For the text-containing cell, return its midpoint in (X, Y) coordinate format. 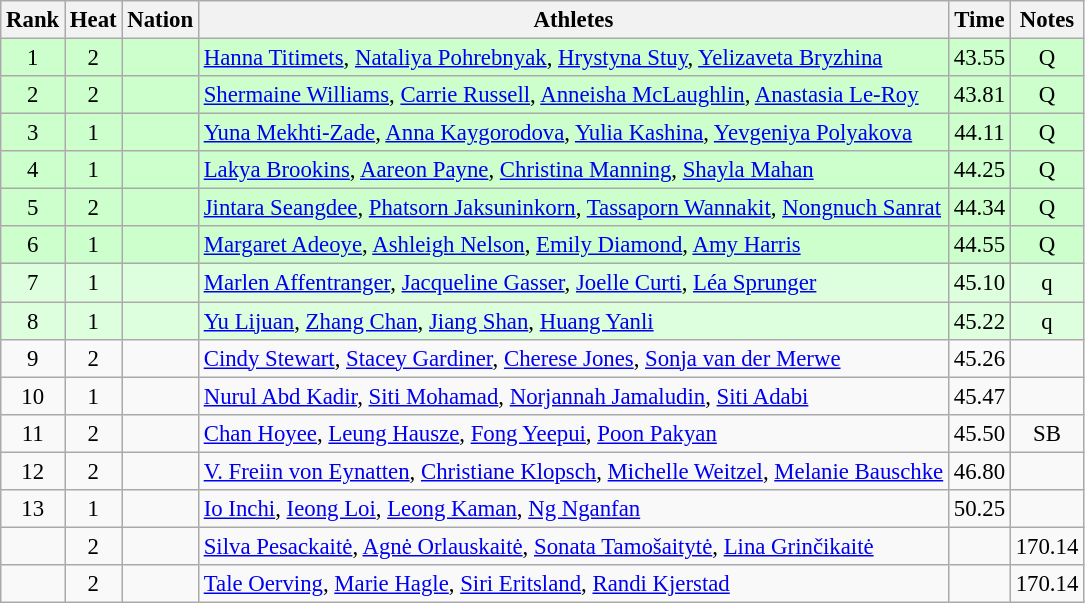
45.47 (979, 396)
Silva Pesackaitė, Agnė Orlauskaitė, Sonata Tamošaitytė, Lina Grinčikaitė (573, 546)
Rank (33, 20)
Athletes (573, 20)
44.55 (979, 245)
50.25 (979, 509)
11 (33, 433)
Hanna Titimets, Nataliya Pohrebnyak, Hrystyna Stuy, Yelizaveta Bryzhina (573, 58)
Yuna Mekhti-Zade, Anna Kaygorodova, Yulia Kashina, Yevgeniya Polyakova (573, 133)
3 (33, 133)
4 (33, 170)
Io Inchi, Ieong Loi, Leong Kaman, Ng Nganfan (573, 509)
Lakya Brookins, Aareon Payne, Christina Manning, Shayla Mahan (573, 170)
Heat (94, 20)
10 (33, 396)
Marlen Affentranger, Jacqueline Gasser, Joelle Curti, Léa Sprunger (573, 283)
Margaret Adeoye, Ashleigh Nelson, Emily Diamond, Amy Harris (573, 245)
44.11 (979, 133)
Yu Lijuan, Zhang Chan, Jiang Shan, Huang Yanli (573, 321)
43.55 (979, 58)
12 (33, 471)
Chan Hoyee, Leung Hausze, Fong Yeepui, Poon Pakyan (573, 433)
45.50 (979, 433)
44.34 (979, 208)
45.26 (979, 358)
Time (979, 20)
Notes (1046, 20)
45.22 (979, 321)
Nurul Abd Kadir, Siti Mohamad, Norjannah Jamaludin, Siti Adabi (573, 396)
13 (33, 509)
9 (33, 358)
V. Freiin von Eynatten, Christiane Klopsch, Michelle Weitzel, Melanie Bauschke (573, 471)
Nation (160, 20)
43.81 (979, 95)
45.10 (979, 283)
6 (33, 245)
44.25 (979, 170)
SB (1046, 433)
7 (33, 283)
Shermaine Williams, Carrie Russell, Anneisha McLaughlin, Anastasia Le-Roy (573, 95)
Jintara Seangdee, Phatsorn Jaksuninkorn, Tassaporn Wannakit, Nongnuch Sanrat (573, 208)
Cindy Stewart, Stacey Gardiner, Cherese Jones, Sonja van der Merwe (573, 358)
46.80 (979, 471)
5 (33, 208)
8 (33, 321)
Tale Oerving, Marie Hagle, Siri Eritsland, Randi Kjerstad (573, 584)
